Pinpoint the cell where the given text exists, returning its [X, Y] midpoint coordinate. 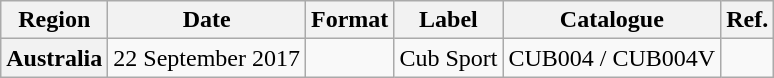
Region [54, 20]
Ref. [748, 20]
Catalogue [612, 20]
Cub Sport [448, 58]
22 September 2017 [207, 58]
Australia [54, 58]
Label [448, 20]
CUB004 / CUB004V [612, 58]
Date [207, 20]
Format [350, 20]
